Extract the (X, Y) coordinate from the center of the cell holding the provided text.  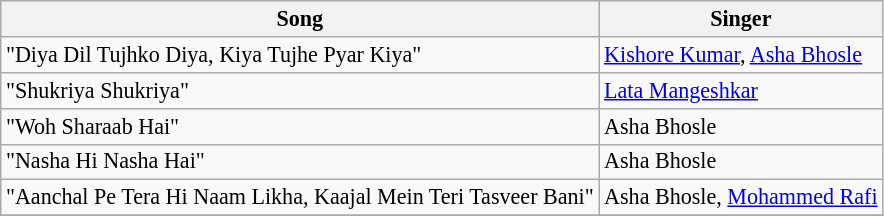
"Nasha Hi Nasha Hai" (300, 162)
Singer (741, 18)
"Diya Dil Tujhko Diya, Kiya Tujhe Pyar Kiya" (300, 54)
Asha Bhosle, Mohammed Rafi (741, 198)
Song (300, 18)
"Shukriya Shukriya" (300, 90)
Kishore Kumar, Asha Bhosle (741, 54)
"Aanchal Pe Tera Hi Naam Likha, Kaajal Mein Teri Tasveer Bani" (300, 198)
"Woh Sharaab Hai" (300, 126)
Lata Mangeshkar (741, 90)
